Return the [x, y] coordinate for the center point of the cell that contains the specified text.  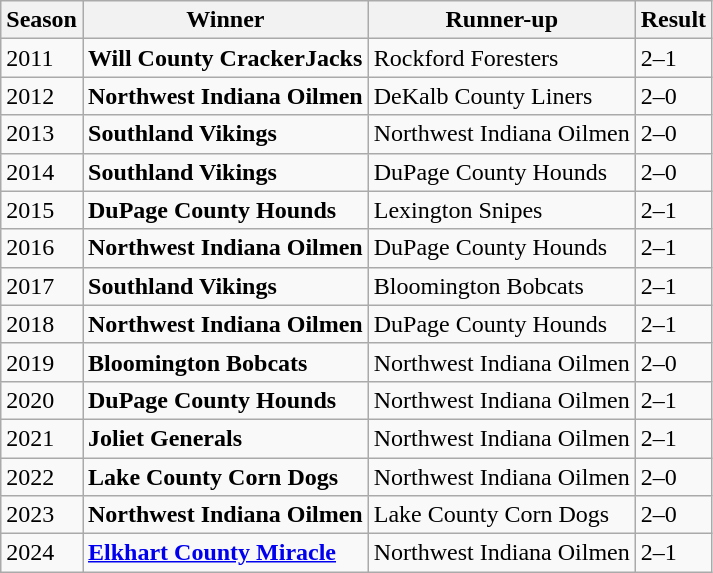
Will County CrackerJacks [225, 58]
2011 [42, 58]
2020 [42, 400]
2023 [42, 515]
2014 [42, 172]
2015 [42, 210]
Rockford Foresters [502, 58]
2021 [42, 438]
Elkhart County Miracle [225, 553]
2019 [42, 362]
2024 [42, 553]
2013 [42, 134]
Result [673, 20]
Runner-up [502, 20]
2016 [42, 248]
2022 [42, 477]
2012 [42, 96]
Winner [225, 20]
DeKalb County Liners [502, 96]
2017 [42, 286]
2018 [42, 324]
Joliet Generals [225, 438]
Lexington Snipes [502, 210]
Season [42, 20]
